From the cell containing the given text, extract its center point as [x, y] coordinate. 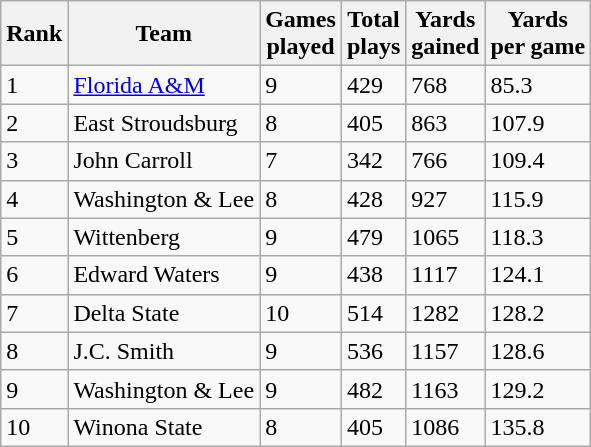
135.8 [538, 427]
1157 [446, 351]
85.3 [538, 85]
1 [34, 85]
2 [34, 123]
Team [164, 34]
115.9 [538, 199]
118.3 [538, 237]
Totalplays [373, 34]
J.C. Smith [164, 351]
Yardsper game [538, 34]
109.4 [538, 161]
927 [446, 199]
342 [373, 161]
1086 [446, 427]
3 [34, 161]
1065 [446, 237]
Gamesplayed [301, 34]
5 [34, 237]
514 [373, 313]
536 [373, 351]
East Stroudsburg [164, 123]
John Carroll [164, 161]
Winona State [164, 427]
124.1 [538, 275]
6 [34, 275]
768 [446, 85]
Wittenberg [164, 237]
4 [34, 199]
107.9 [538, 123]
428 [373, 199]
128.2 [538, 313]
1163 [446, 389]
Yardsgained [446, 34]
1117 [446, 275]
766 [446, 161]
429 [373, 85]
1282 [446, 313]
438 [373, 275]
482 [373, 389]
128.6 [538, 351]
479 [373, 237]
Delta State [164, 313]
Rank [34, 34]
129.2 [538, 389]
863 [446, 123]
Edward Waters [164, 275]
Florida A&M [164, 85]
